Return [X, Y] of the center of cell containing provided text 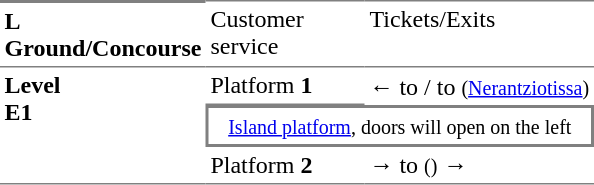
Island platform, doors will open on the left [400, 126]
Customer service [286, 34]
LevelΕ1 [103, 126]
LGround/Concourse [103, 34]
→ to () → [480, 166]
Platform 2 [286, 166]
Platform 1 [286, 87]
Tickets/Exits [480, 34]
← to / to (Nerantziotissa) [480, 87]
